Determine the (x, y) coordinate at the center of the cell enclosing the given text.  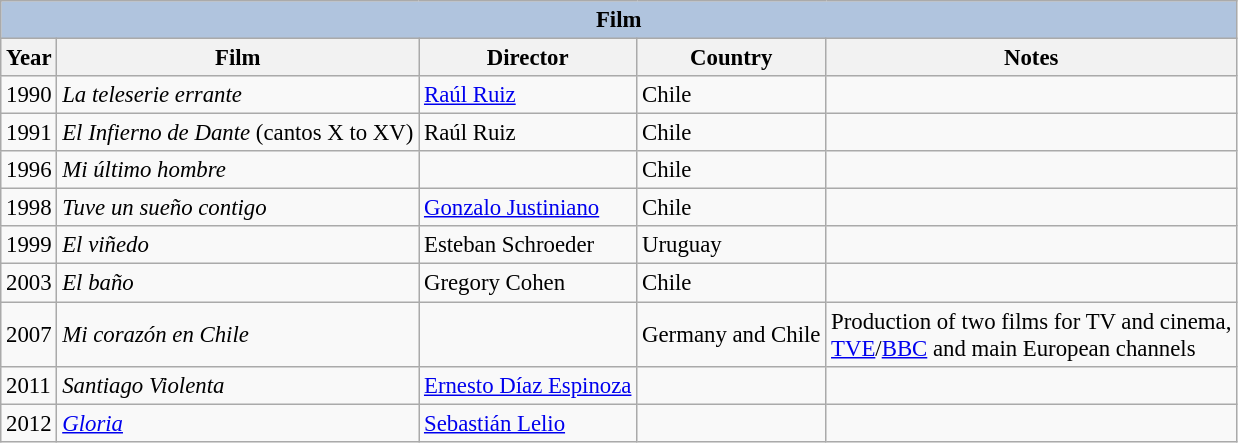
2012 (29, 423)
El baño (238, 283)
Sebastián Lelio (528, 423)
El viñedo (238, 245)
Tuve un sueño contigo (238, 208)
Santiago Violenta (238, 385)
Gonzalo Justiniano (528, 208)
Ernesto Díaz Espinoza (528, 385)
1990 (29, 95)
La teleserie errante (238, 95)
1999 (29, 245)
Esteban Schroeder (528, 245)
Mi corazón en Chile (238, 334)
2011 (29, 385)
Production of two films for TV and cinema,TVE/BBC and main European channels (1032, 334)
Notes (1032, 58)
Country (732, 58)
Mi último hombre (238, 170)
Director (528, 58)
Germany and Chile (732, 334)
1996 (29, 170)
2007 (29, 334)
1998 (29, 208)
Year (29, 58)
Uruguay (732, 245)
2003 (29, 283)
1991 (29, 133)
Gregory Cohen (528, 283)
Gloria (238, 423)
El Infierno de Dante (cantos X to XV) (238, 133)
